From the cell containing the given text, extract its center point as (x, y) coordinate. 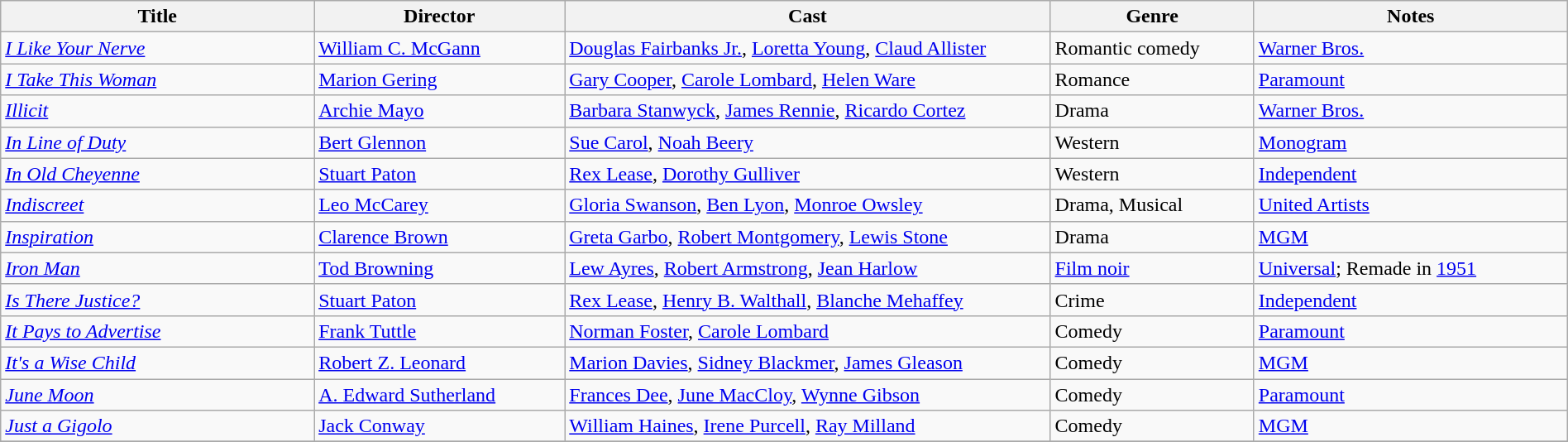
Inspiration (157, 237)
Robert Z. Leonard (440, 363)
Lew Ayres, Robert Armstrong, Jean Harlow (807, 268)
It's a Wise Child (157, 363)
I Take This Woman (157, 79)
Title (157, 17)
Gloria Swanson, Ben Lyon, Monroe Owsley (807, 205)
Douglas Fairbanks Jr., Loretta Young, Claud Allister (807, 48)
In Old Cheyenne (157, 174)
It Pays to Advertise (157, 331)
Rex Lease, Dorothy Gulliver (807, 174)
Tod Browning (440, 268)
Bert Glennon (440, 142)
A. Edward Sutherland (440, 395)
Indiscreet (157, 205)
Jack Conway (440, 426)
Genre (1152, 17)
In Line of Duty (157, 142)
William Haines, Irene Purcell, Ray Milland (807, 426)
Romantic comedy (1152, 48)
Rex Lease, Henry B. Walthall, Blanche Mehaffey (807, 300)
Greta Garbo, Robert Montgomery, Lewis Stone (807, 237)
Archie Mayo (440, 111)
United Artists (1411, 205)
William C. McGann (440, 48)
Director (440, 17)
I Like Your Nerve (157, 48)
Sue Carol, Noah Beery (807, 142)
Barbara Stanwyck, James Rennie, Ricardo Cortez (807, 111)
Iron Man (157, 268)
Film noir (1152, 268)
Monogram (1411, 142)
Illicit (157, 111)
Norman Foster, Carole Lombard (807, 331)
Gary Cooper, Carole Lombard, Helen Ware (807, 79)
Leo McCarey (440, 205)
Drama, Musical (1152, 205)
Romance (1152, 79)
Cast (807, 17)
Universal; Remade in 1951 (1411, 268)
Clarence Brown (440, 237)
Frances Dee, June MacCloy, Wynne Gibson (807, 395)
Frank Tuttle (440, 331)
Just a Gigolo (157, 426)
Marion Gering (440, 79)
Crime (1152, 300)
Notes (1411, 17)
Marion Davies, Sidney Blackmer, James Gleason (807, 363)
June Moon (157, 395)
Is There Justice? (157, 300)
